Output the (X, Y) coordinate of the center of the cell containing the given text.  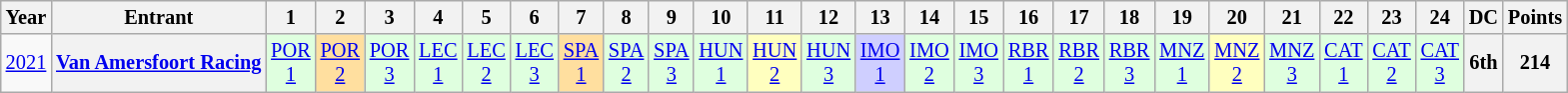
SPA1 (582, 63)
POR3 (390, 63)
8 (626, 17)
7 (582, 17)
6th (1483, 63)
POR1 (290, 63)
RBR1 (1028, 63)
SPA3 (672, 63)
10 (721, 17)
LEC1 (438, 63)
MNZ2 (1237, 63)
4 (438, 17)
SPA2 (626, 63)
9 (672, 17)
IMO1 (879, 63)
HUN1 (721, 63)
17 (1078, 17)
13 (879, 17)
23 (1391, 17)
1 (290, 17)
16 (1028, 17)
21 (1291, 17)
IMO3 (979, 63)
RBR3 (1129, 63)
15 (979, 17)
Points (1535, 17)
Year (26, 17)
MNZ1 (1181, 63)
Entrant (158, 17)
Van Amersfoort Racing (158, 63)
LEC3 (535, 63)
214 (1535, 63)
20 (1237, 17)
18 (1129, 17)
HUN3 (828, 63)
2021 (26, 63)
CAT1 (1343, 63)
14 (929, 17)
5 (486, 17)
CAT3 (1440, 63)
11 (775, 17)
DC (1483, 17)
LEC2 (486, 63)
MNZ3 (1291, 63)
CAT2 (1391, 63)
24 (1440, 17)
2 (340, 17)
HUN2 (775, 63)
19 (1181, 17)
POR2 (340, 63)
3 (390, 17)
IMO2 (929, 63)
6 (535, 17)
RBR2 (1078, 63)
22 (1343, 17)
12 (828, 17)
